From the cell containing the given text, extract its center point as (x, y) coordinate. 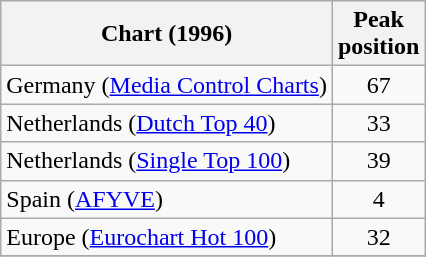
67 (378, 85)
Germany (Media Control Charts) (167, 85)
Netherlands (Dutch Top 40) (167, 123)
33 (378, 123)
32 (378, 237)
Peakposition (378, 34)
Europe (Eurochart Hot 100) (167, 237)
4 (378, 199)
Chart (1996) (167, 34)
Netherlands (Single Top 100) (167, 161)
39 (378, 161)
Spain (AFYVE) (167, 199)
